Determine the (x, y) coordinate at the center of the cell enclosing the given text.  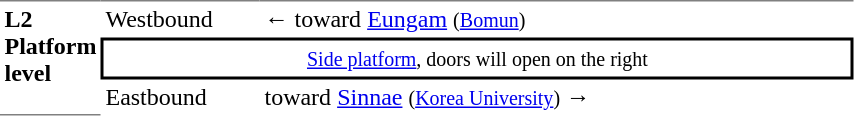
Side platform, doors will open on the right (478, 59)
toward Sinnae (Korea University) → (557, 98)
Westbound (180, 19)
Eastbound (180, 98)
← toward Eungam (Bomun) (557, 19)
L2Platform level (50, 58)
